Capture the cell that displays the provided text and extract its [x, y] central coordinate. 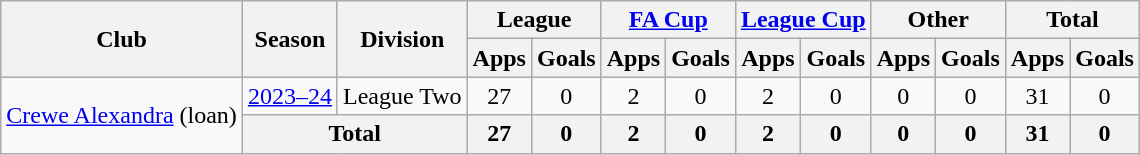
2023–24 [290, 96]
Other [938, 20]
Season [290, 39]
Crewe Alexandra (loan) [122, 115]
Division [402, 39]
FA Cup [668, 20]
Club [122, 39]
League [534, 20]
League Cup [803, 20]
League Two [402, 96]
